Extract the [x, y] coordinate from the center of the cell holding the provided text.  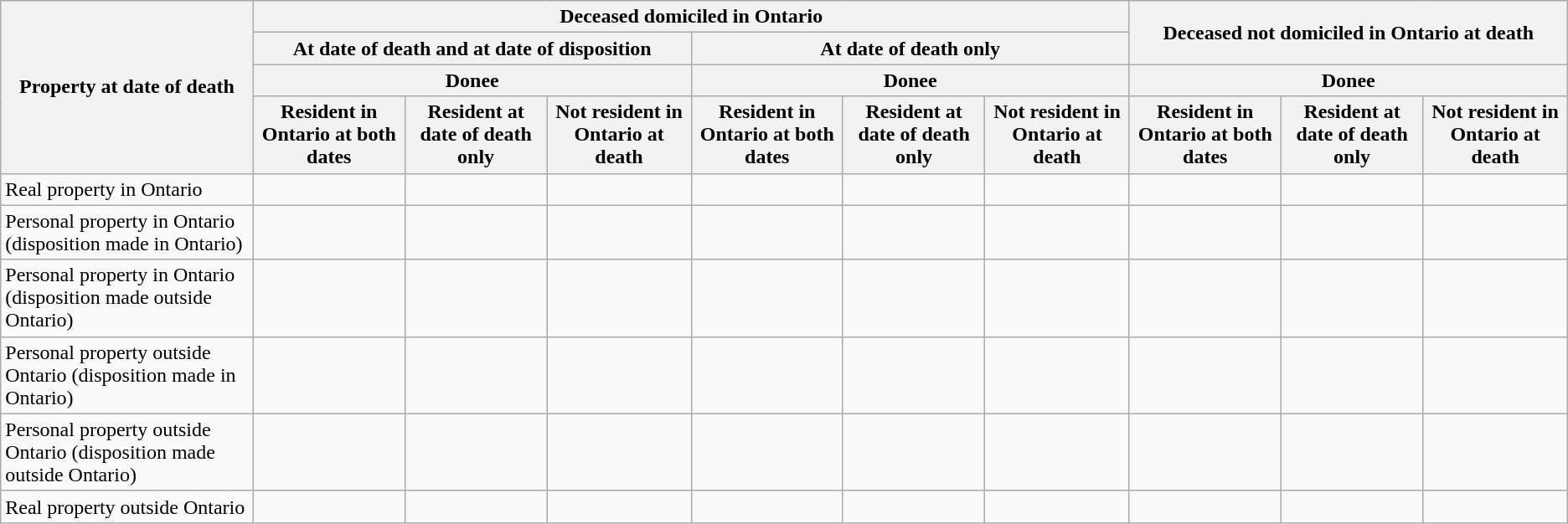
At date of death and at date of disposition [472, 49]
Personal property in Ontario (disposition made outside Ontario) [127, 298]
Personal property outside Ontario (disposition made outside Ontario) [127, 452]
Deceased not domiciled in Ontario at death [1349, 33]
Property at date of death [127, 87]
Deceased domiciled in Ontario [691, 17]
Real property outside Ontario [127, 506]
At date of death only [910, 49]
Personal property outside Ontario (disposition made in Ontario) [127, 375]
Personal property in Ontario (disposition made in Ontario) [127, 233]
Real property in Ontario [127, 189]
